Provide the [x, y] coordinate of the cell's center where the given text is located.  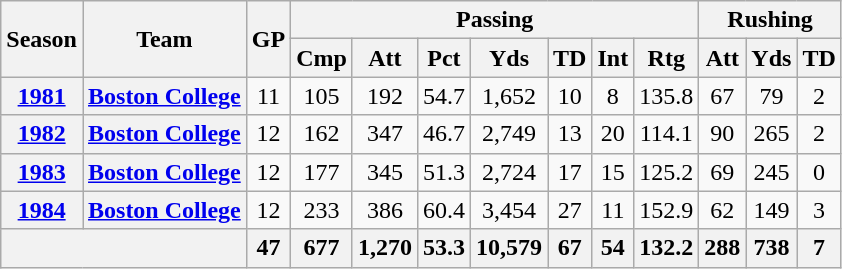
347 [384, 134]
Rushing [770, 20]
Rtg [666, 58]
Pct [444, 58]
54 [613, 248]
149 [772, 210]
1982 [42, 134]
0 [819, 172]
2,749 [508, 134]
46.7 [444, 134]
1983 [42, 172]
114.1 [666, 134]
265 [772, 134]
17 [570, 172]
53.3 [444, 248]
105 [322, 96]
10 [570, 96]
54.7 [444, 96]
1,270 [384, 248]
8 [613, 96]
245 [772, 172]
Season [42, 39]
1,652 [508, 96]
1984 [42, 210]
738 [772, 248]
47 [268, 248]
152.9 [666, 210]
192 [384, 96]
13 [570, 134]
51.3 [444, 172]
15 [613, 172]
132.2 [666, 248]
90 [722, 134]
677 [322, 248]
3 [819, 210]
Passing [495, 20]
2,724 [508, 172]
Cmp [322, 58]
79 [772, 96]
60.4 [444, 210]
3,454 [508, 210]
Int [613, 58]
20 [613, 134]
125.2 [666, 172]
27 [570, 210]
135.8 [666, 96]
62 [722, 210]
Team [164, 39]
GP [268, 39]
386 [384, 210]
162 [322, 134]
288 [722, 248]
69 [722, 172]
233 [322, 210]
1981 [42, 96]
345 [384, 172]
177 [322, 172]
7 [819, 248]
10,579 [508, 248]
